Provide the [x, y] coordinate of the cell's center where the given text is located.  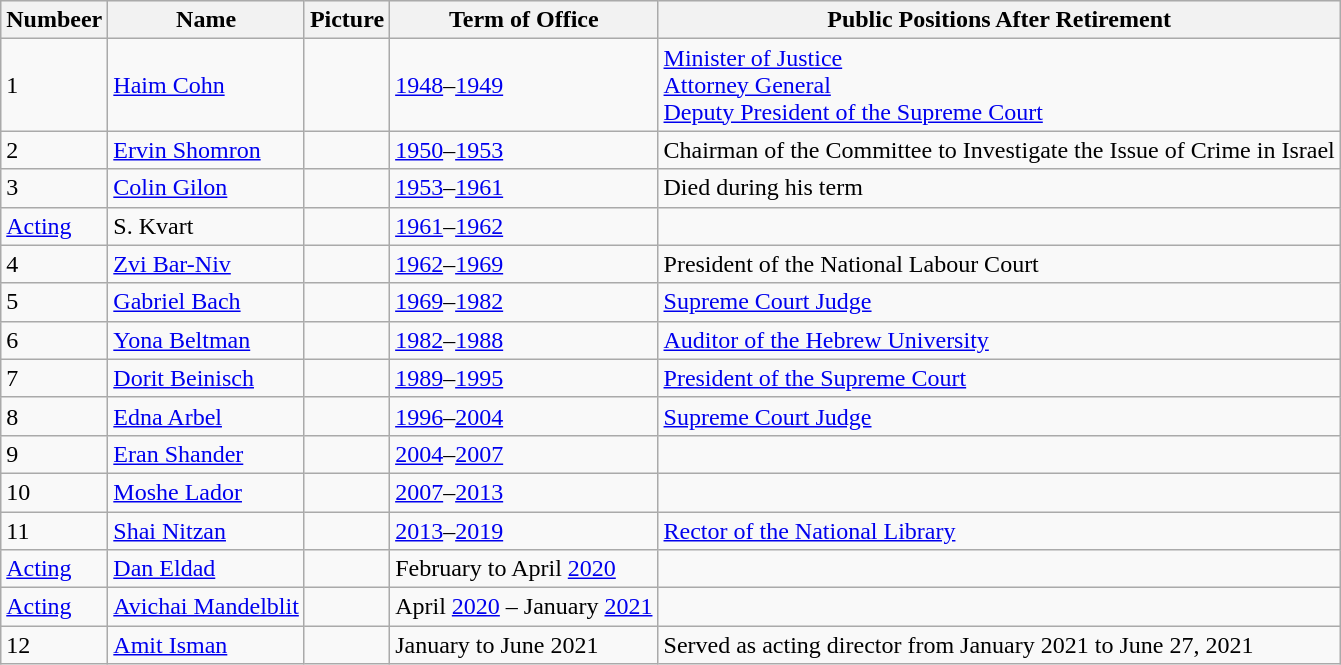
1948–1949 [524, 85]
1953–1961 [524, 188]
1989–1995 [524, 378]
Auditor of the Hebrew University [999, 340]
1950–1953 [524, 150]
2013–2019 [524, 531]
1962–1969 [524, 264]
1982–1988 [524, 340]
Public Positions After Retirement [999, 20]
S. Kvart [206, 226]
Yona Beltman [206, 340]
April 2020 – January 2021 [524, 607]
1961–1962 [524, 226]
Dorit Beinisch [206, 378]
Minister of JusticeAttorney GeneralDeputy President of the Supreme Court [999, 85]
Shai Nitzan [206, 531]
Term of Office [524, 20]
6 [54, 340]
Avichai Mandelblit [206, 607]
12 [54, 645]
3 [54, 188]
2007–2013 [524, 492]
Moshe Lador [206, 492]
Name [206, 20]
Colin Gilon [206, 188]
2004–2007 [524, 454]
5 [54, 302]
9 [54, 454]
Died during his term [999, 188]
January to June 2021 [524, 645]
1996–2004 [524, 416]
4 [54, 264]
Gabriel Bach [206, 302]
Haim Cohn [206, 85]
Ervin Shomron [206, 150]
February to April 2020 [524, 569]
2 [54, 150]
Edna Arbel [206, 416]
8 [54, 416]
President of the Supreme Court [999, 378]
11 [54, 531]
Chairman of the Committee to Investigate the Issue of Crime in Israel [999, 150]
Picture [346, 20]
Eran Shander [206, 454]
1 [54, 85]
7 [54, 378]
President of the National Labour Court [999, 264]
Rector of the National Library [999, 531]
Dan Eldad [206, 569]
Served as acting director from January 2021 to June 27, 2021 [999, 645]
Zvi Bar-Niv [206, 264]
Numbeer [54, 20]
1969–1982 [524, 302]
Amit Isman [206, 645]
10 [54, 492]
